Output the (x, y) coordinate of the center of the cell containing the given text.  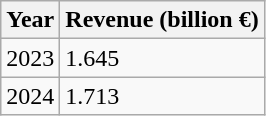
2024 (30, 96)
1.713 (162, 96)
Revenue (billion €) (162, 20)
Year (30, 20)
1.645 (162, 58)
2023 (30, 58)
